Detect which cell encompasses the target text, then output its [X, Y] center coordinate. 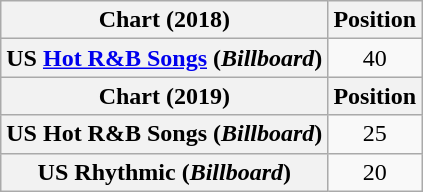
25 [375, 134]
40 [375, 58]
US Rhythmic (Billboard) [164, 172]
20 [375, 172]
Chart (2019) [164, 96]
Chart (2018) [164, 20]
